Extract the [X, Y] coordinate from the center of the cell holding the provided text.  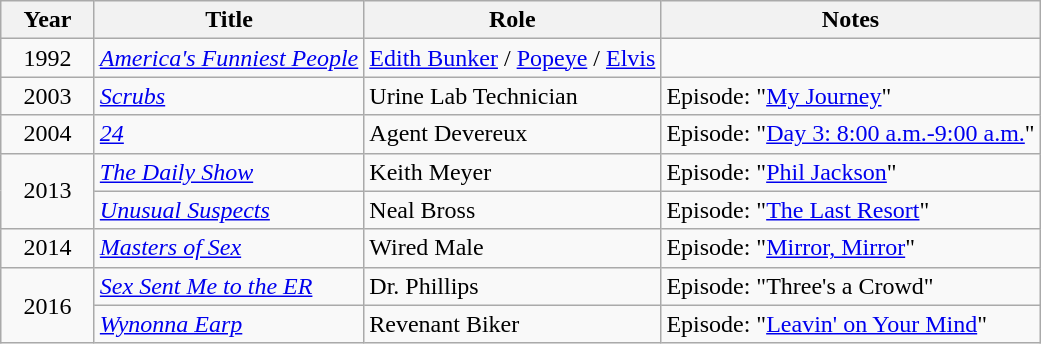
24 [228, 134]
Role [512, 20]
Year [48, 20]
Episode: "Mirror, Mirror" [850, 248]
1992 [48, 58]
Urine Lab Technician [512, 96]
Episode: "Day 3: 8:00 a.m.-9:00 a.m." [850, 134]
America's Funniest People [228, 58]
The Daily Show [228, 172]
Dr. Phillips [512, 286]
2014 [48, 248]
Neal Bross [512, 210]
Episode: "The Last Resort" [850, 210]
Keith Meyer [512, 172]
Episode: "My Journey" [850, 96]
2003 [48, 96]
2013 [48, 191]
2004 [48, 134]
Episode: "Three's a Crowd" [850, 286]
Masters of Sex [228, 248]
Episode: "Phil Jackson" [850, 172]
Revenant Biker [512, 324]
Edith Bunker / Popeye / Elvis [512, 58]
Notes [850, 20]
Agent Devereux [512, 134]
Episode: "Leavin' on Your Mind" [850, 324]
Scrubs [228, 96]
Sex Sent Me to the ER [228, 286]
2016 [48, 305]
Unusual Suspects [228, 210]
Title [228, 20]
Wired Male [512, 248]
Wynonna Earp [228, 324]
